Extract the [X, Y] coordinate from the center of the cell holding the provided text.  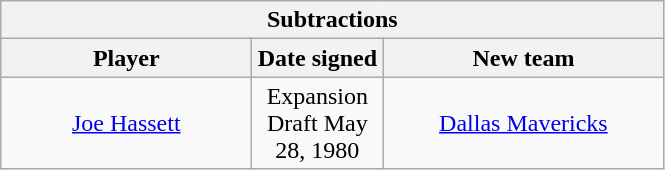
Player [126, 58]
Joe Hassett [126, 123]
Dallas Mavericks [524, 123]
Subtractions [332, 20]
Date signed [318, 58]
New team [524, 58]
Expansion Draft May 28, 1980 [318, 123]
